Detect which cell encompasses the target text, then output its (X, Y) center coordinate. 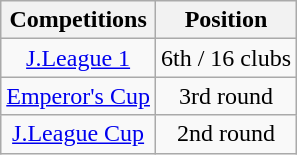
J.League Cup (78, 134)
2nd round (226, 134)
Emperor's Cup (78, 96)
J.League 1 (78, 58)
Position (226, 20)
6th / 16 clubs (226, 58)
Competitions (78, 20)
3rd round (226, 96)
